Output the [x, y] coordinate of the center of the cell containing the given text.  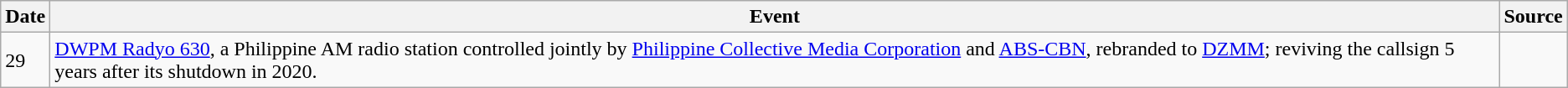
Date [25, 17]
Source [1533, 17]
29 [25, 60]
Event [775, 17]
